From the cell containing the given text, extract its center point as (x, y) coordinate. 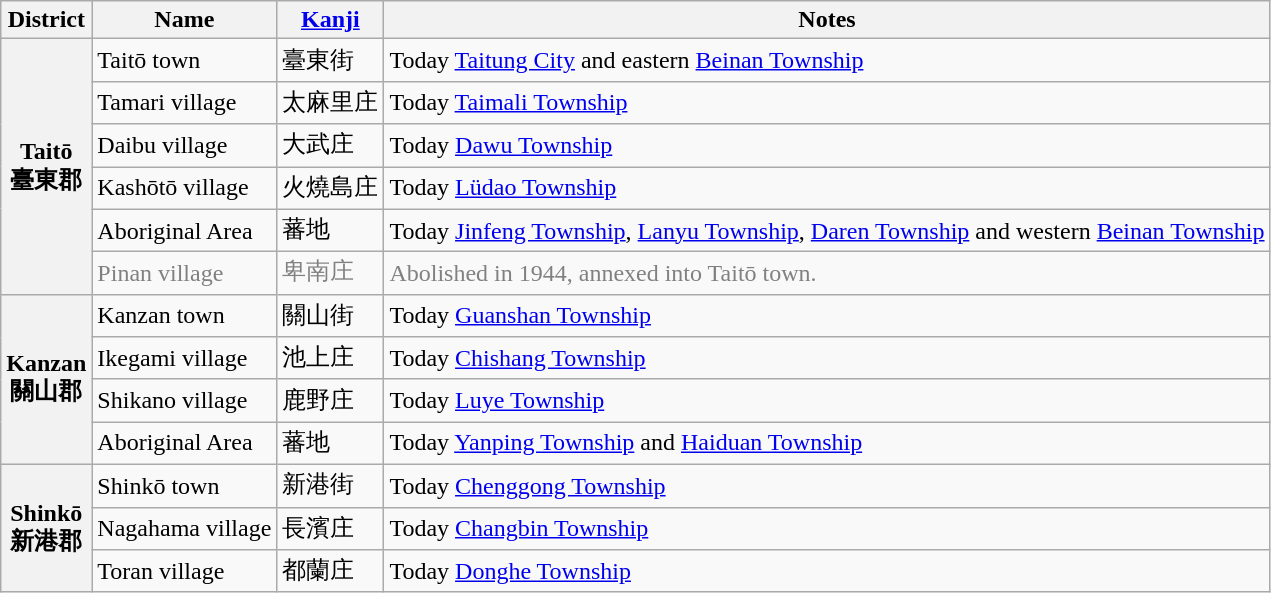
District (46, 20)
Today Taitung City and eastern Beinan Township (827, 60)
Kashōtō village (184, 188)
太麻里庄 (330, 102)
Today Taimali Township (827, 102)
火燒島庄 (330, 188)
Shinkō town (184, 486)
Today Chishang Township (827, 358)
Today Yanping Township and Haiduan Township (827, 444)
都蘭庄 (330, 572)
Toran village (184, 572)
Kanzan town (184, 316)
Kanzan關山郡 (46, 379)
新港街 (330, 486)
卑南庄 (330, 274)
Shinkō新港郡 (46, 528)
鹿野庄 (330, 400)
Today Lüdao Township (827, 188)
臺東街 (330, 60)
Today Changbin Township (827, 528)
Taitō town (184, 60)
Abolished in 1944, annexed into Taitō town. (827, 274)
長濱庄 (330, 528)
池上庄 (330, 358)
Kanji (330, 20)
Today Guanshan Township (827, 316)
Taitō臺東郡 (46, 166)
Today Chenggong Township (827, 486)
Name (184, 20)
Ikegami village (184, 358)
關山街 (330, 316)
Today Donghe Township (827, 572)
Shikano village (184, 400)
Tamari village (184, 102)
Today Jinfeng Township, Lanyu Township, Daren Township and western Beinan Township (827, 230)
Daibu village (184, 146)
Today Luye Township (827, 400)
Today Dawu Township (827, 146)
大武庄 (330, 146)
Pinan village (184, 274)
Nagahama village (184, 528)
Notes (827, 20)
